Extract the (X, Y) coordinate from the center of the cell holding the provided text.  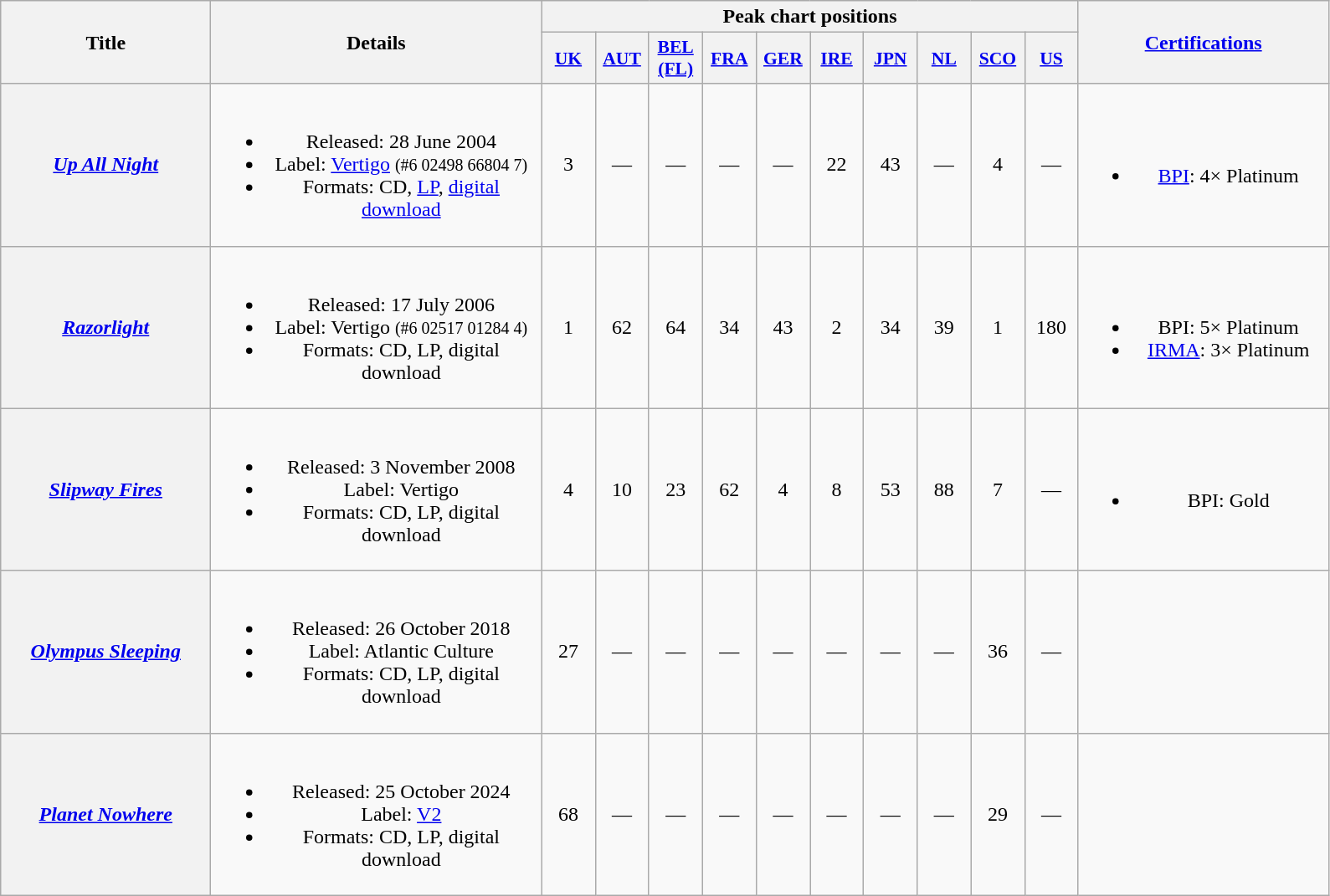
Olympus Sleeping (105, 652)
BPI: 5× PlatinumIRMA: 3× Platinum (1204, 327)
88 (944, 489)
Released: 3 November 2008Label: VertigoFormats: CD, LP, digital download (377, 489)
36 (998, 652)
Slipway Fires (105, 489)
8 (837, 489)
10 (622, 489)
39 (944, 327)
53 (891, 489)
Released: 28 June 2004Label: Vertigo (#6 02498 66804 7)Formats: CD, LP, digital download (377, 165)
2 (837, 327)
IRE (837, 59)
Released: 25 October 2024Label: V2Formats: CD, LP, digital download (377, 814)
27 (568, 652)
Title (105, 42)
7 (998, 489)
Released: 17 July 2006Label: Vertigo (#6 02517 01284 4)Formats: CD, LP, digital download (377, 327)
JPN (891, 59)
Details (377, 42)
GER (783, 59)
Razorlight (105, 327)
68 (568, 814)
29 (998, 814)
22 (837, 165)
Released: 26 October 2018Label: Atlantic CultureFormats: CD, LP, digital download (377, 652)
NL (944, 59)
SCO (998, 59)
Peak chart positions (810, 17)
64 (675, 327)
180 (1051, 327)
UK (568, 59)
BEL(FL) (675, 59)
FRA (729, 59)
BPI: 4× Platinum (1204, 165)
AUT (622, 59)
Certifications (1204, 42)
US (1051, 59)
BPI: Gold (1204, 489)
Planet Nowhere (105, 814)
Up All Night (105, 165)
3 (568, 165)
23 (675, 489)
